Determine the (x, y) coordinate at the center of the cell enclosing the given text.  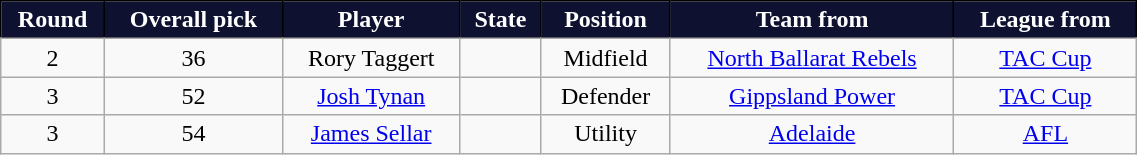
Defender (606, 96)
North Ballarat Rebels (812, 58)
Gippsland Power (812, 96)
James Sellar (372, 134)
54 (193, 134)
Player (372, 20)
Josh Tynan (372, 96)
Midfield (606, 58)
2 (53, 58)
AFL (1046, 134)
League from (1046, 20)
Overall pick (193, 20)
Team from (812, 20)
Position (606, 20)
Round (53, 20)
Adelaide (812, 134)
52 (193, 96)
Rory Taggert (372, 58)
State (500, 20)
36 (193, 58)
Utility (606, 134)
